For the text-containing cell, return its midpoint in [X, Y] coordinate format. 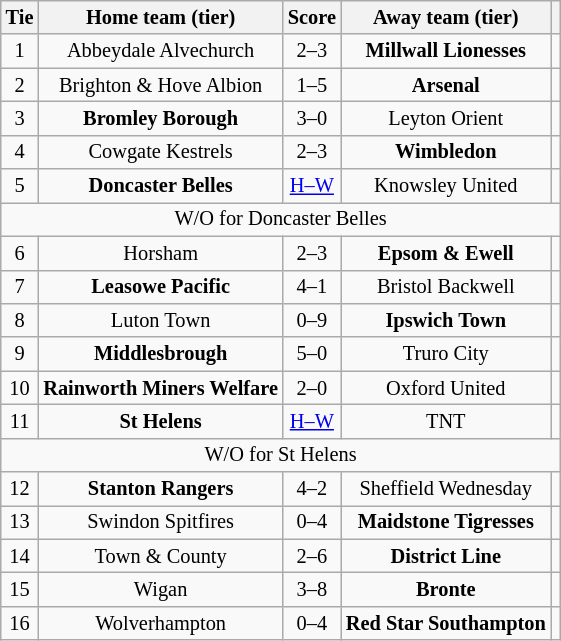
1 [20, 51]
Horsham [160, 253]
0–9 [312, 320]
Middlesbrough [160, 354]
2–6 [312, 556]
4–1 [312, 287]
Epsom & Ewell [446, 253]
Rainworth Miners Welfare [160, 388]
Cowgate Kestrels [160, 152]
District Line [446, 556]
Knowsley United [446, 186]
Leasowe Pacific [160, 287]
Maidstone Tigresses [446, 522]
6 [20, 253]
Away team (tier) [446, 17]
Bromley Borough [160, 118]
Millwall Lionesses [446, 51]
Ipswich Town [446, 320]
Wolverhampton [160, 623]
W/O for St Helens [281, 455]
Wimbledon [446, 152]
Swindon Spitfires [160, 522]
11 [20, 421]
8 [20, 320]
Red Star Southampton [446, 623]
Leyton Orient [446, 118]
12 [20, 489]
15 [20, 589]
14 [20, 556]
Home team (tier) [160, 17]
W/O for Doncaster Belles [281, 219]
Bronte [446, 589]
7 [20, 287]
9 [20, 354]
4–2 [312, 489]
Sheffield Wednesday [446, 489]
Doncaster Belles [160, 186]
3–8 [312, 589]
Brighton & Hove Albion [160, 85]
2 [20, 85]
Luton Town [160, 320]
Tie [20, 17]
Score [312, 17]
TNT [446, 421]
Truro City [446, 354]
Oxford United [446, 388]
3–0 [312, 118]
13 [20, 522]
St Helens [160, 421]
5–0 [312, 354]
16 [20, 623]
Arsenal [446, 85]
Bristol Backwell [446, 287]
2–0 [312, 388]
3 [20, 118]
4 [20, 152]
Town & County [160, 556]
Wigan [160, 589]
1–5 [312, 85]
5 [20, 186]
Abbeydale Alvechurch [160, 51]
Stanton Rangers [160, 489]
10 [20, 388]
